Locate the cell with the specified text and output its (x, y) center coordinate. 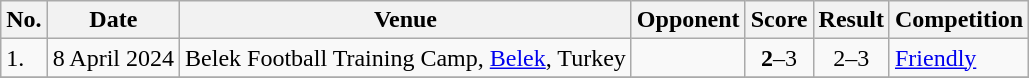
Competition (958, 20)
Result (851, 20)
Date (113, 20)
Opponent (688, 20)
Venue (406, 20)
8 April 2024 (113, 58)
Belek Football Training Camp, Belek, Turkey (406, 58)
Friendly (958, 58)
Score (779, 20)
1. (24, 58)
No. (24, 20)
